Scan for the cell matching the given text and deliver its (X, Y) coordinate at center. 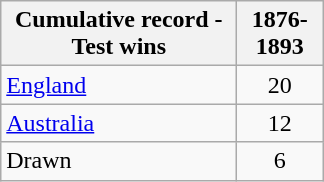
Drawn (119, 161)
20 (280, 85)
1876-1893 (280, 34)
12 (280, 123)
Australia (119, 123)
England (119, 85)
Cumulative record - Test wins (119, 34)
6 (280, 161)
